Identify which cell holds the provided text, then report its [X, Y] central coordinate. 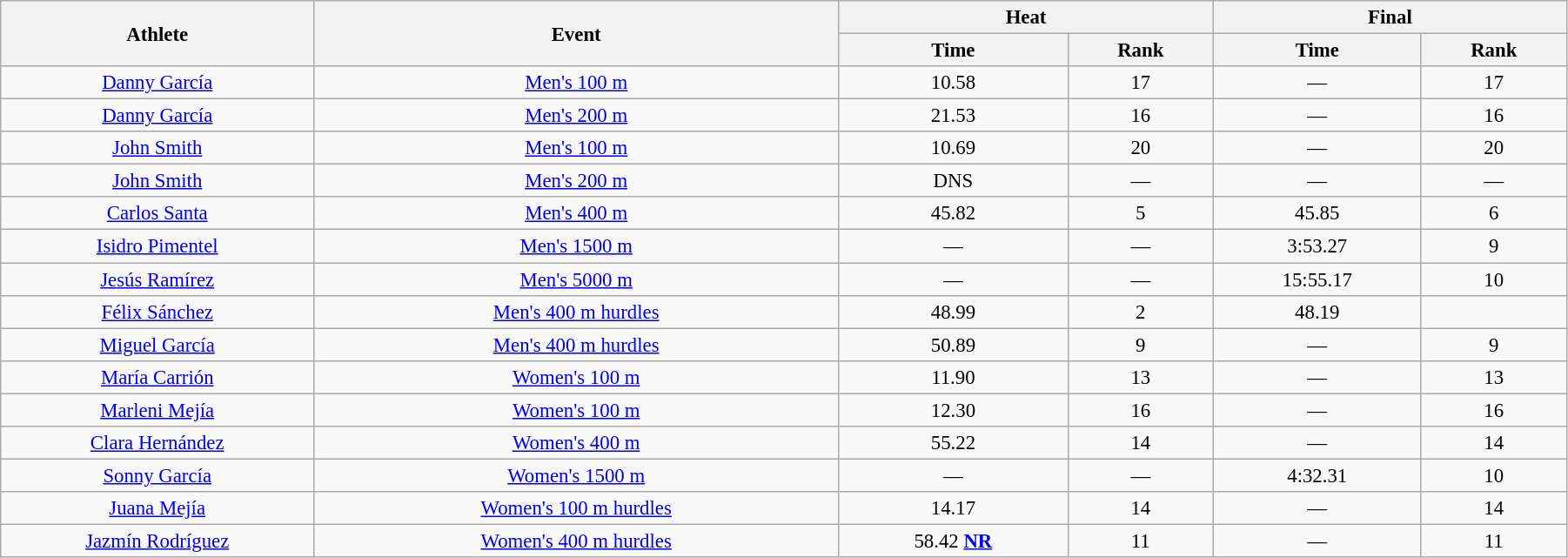
Carlos Santa [157, 213]
Sonny García [157, 475]
Jazmín Rodríguez [157, 541]
6 [1493, 213]
Isidro Pimentel [157, 246]
11.90 [954, 377]
Heat [1027, 17]
DNS [954, 181]
Women's 400 m hurdles [576, 541]
50.89 [954, 345]
45.82 [954, 213]
10.58 [954, 83]
10.69 [954, 148]
Men's 1500 m [576, 246]
Final [1390, 17]
Félix Sánchez [157, 312]
Women's 100 m hurdles [576, 508]
Women's 1500 m [576, 475]
58.42 NR [954, 541]
45.85 [1317, 213]
Jesús Ramírez [157, 279]
Women's 400 m [576, 443]
5 [1140, 213]
15:55.17 [1317, 279]
14.17 [954, 508]
48.99 [954, 312]
4:32.31 [1317, 475]
Clara Hernández [157, 443]
María Carrión [157, 377]
Miguel García [157, 345]
Men's 400 m [576, 213]
Event [576, 33]
Marleni Mejía [157, 410]
12.30 [954, 410]
Men's 5000 m [576, 279]
Juana Mejía [157, 508]
48.19 [1317, 312]
3:53.27 [1317, 246]
2 [1140, 312]
Athlete [157, 33]
55.22 [954, 443]
21.53 [954, 116]
